Search for the cell housing the specified text and yield its (x, y) center coordinate. 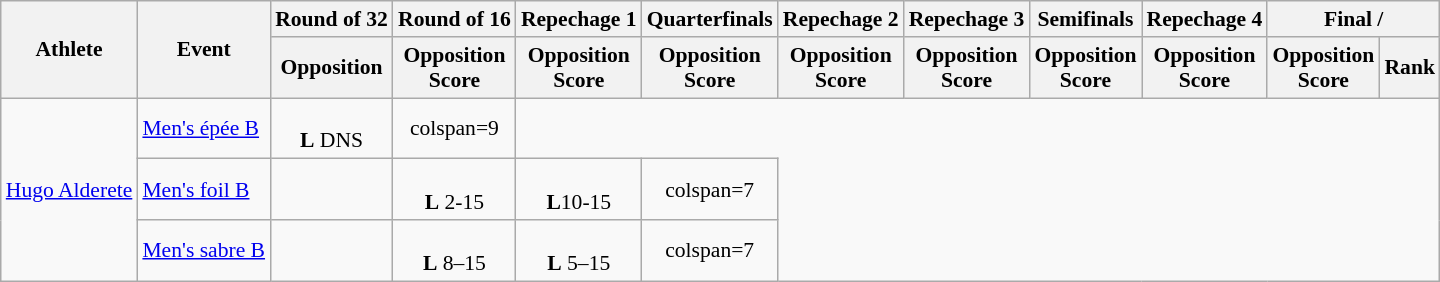
Athlete (70, 50)
Men's foil B (204, 190)
Repechage 3 (967, 19)
Event (204, 50)
Final / (1354, 19)
Round of 32 (332, 19)
Repechage 4 (1205, 19)
Rank (1410, 68)
Hugo Alderete (70, 190)
L 5–15 (579, 250)
L 8–15 (454, 250)
Men's sabre B (204, 250)
L 2-15 (454, 190)
L DNS (332, 128)
Quarterfinals (710, 19)
Repechage 2 (841, 19)
Opposition (332, 68)
Semifinals (1085, 19)
Repechage 1 (579, 19)
colspan=9 (454, 128)
Round of 16 (454, 19)
L10-15 (579, 190)
Men's épée B (204, 128)
